Locate the cell with the specified text and output its [x, y] center coordinate. 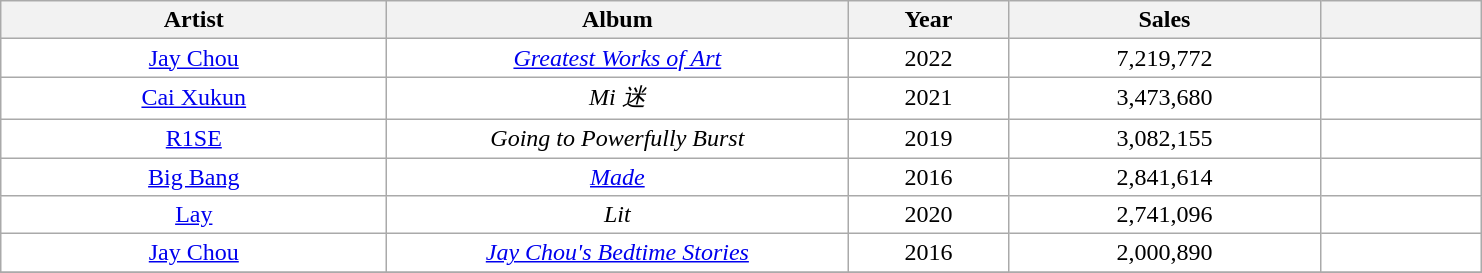
Cai Xukun [194, 98]
2020 [928, 215]
2021 [928, 98]
Album [618, 20]
Greatest Works of Art [618, 58]
Going to Powerfully Burst [618, 138]
Sales [1164, 20]
2,741,096 [1164, 215]
3,473,680 [1164, 98]
Lay [194, 215]
Made [618, 177]
R1SE [194, 138]
Lit [618, 215]
2022 [928, 58]
Year [928, 20]
Big Bang [194, 177]
2019 [928, 138]
3,082,155 [1164, 138]
2,841,614 [1164, 177]
Jay Chou's Bedtime Stories [618, 253]
7,219,772 [1164, 58]
Artist [194, 20]
Mi 迷 [618, 98]
2,000,890 [1164, 253]
